Search for the cell housing the specified text and yield its (x, y) center coordinate. 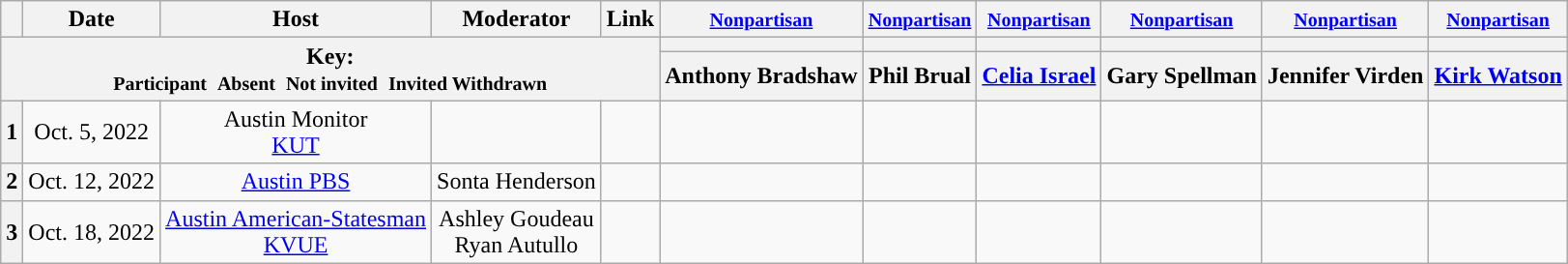
Gary Spellman (1182, 75)
Kirk Watson (1497, 75)
Date (92, 19)
Ashley GoudeauRyan Autullo (517, 232)
Austin MonitorKUT (296, 132)
Oct. 18, 2022 (92, 232)
Host (296, 19)
Phil Brual (920, 75)
2 (12, 182)
3 (12, 232)
Key: Participant Absent Not invited Invited Withdrawn (330, 70)
Austin PBS (296, 182)
1 (12, 132)
Sonta Henderson (517, 182)
Moderator (517, 19)
Celia Israel (1040, 75)
Jennifer Virden (1345, 75)
Oct. 5, 2022 (92, 132)
Austin American-StatesmanKVUE (296, 232)
Oct. 12, 2022 (92, 182)
Link (630, 19)
Anthony Bradshaw (761, 75)
